Provide the [x, y] coordinate of the cell's center where the given text is located.  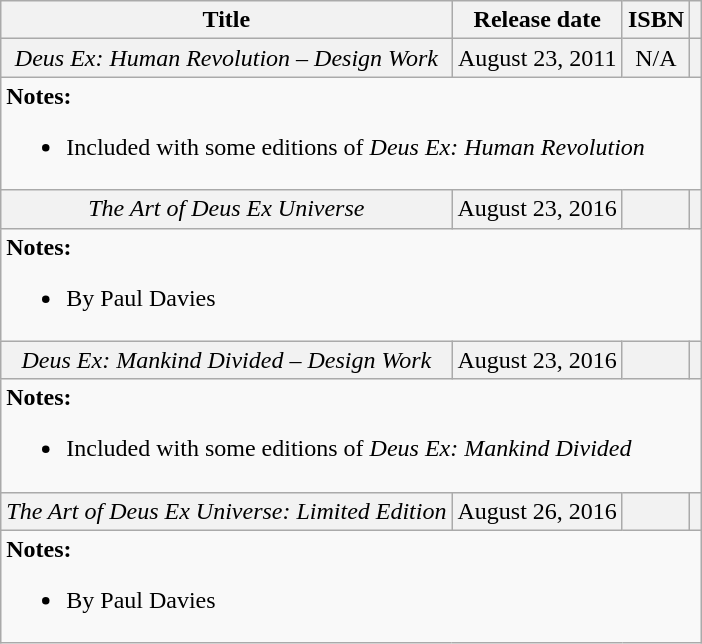
ISBN [656, 20]
August 26, 2016 [537, 511]
Notes:Included with some editions of Deus Ex: Human Revolution [351, 134]
N/A [656, 58]
Release date [537, 20]
Deus Ex: Mankind Divided – Design Work [226, 360]
August 23, 2011 [537, 58]
Notes:Included with some editions of Deus Ex: Mankind Divided [351, 436]
Title [226, 20]
The Art of Deus Ex Universe [226, 209]
Deus Ex: Human Revolution – Design Work [226, 58]
The Art of Deus Ex Universe: Limited Edition [226, 511]
